From the cell containing the given text, extract its center point as [x, y] coordinate. 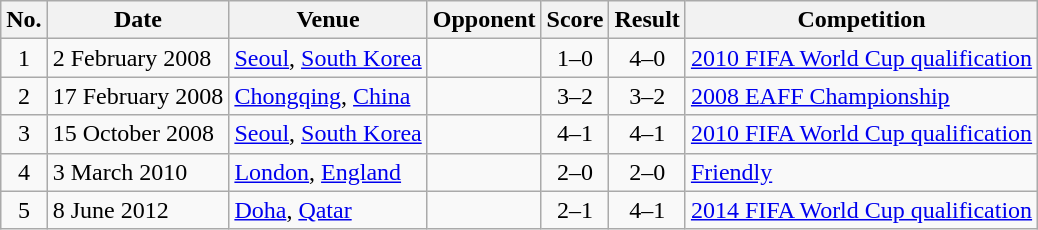
2014 FIFA World Cup qualification [861, 210]
1 [24, 58]
4–0 [647, 58]
Doha, Qatar [328, 210]
2008 EAFF Championship [861, 96]
Friendly [861, 172]
2–1 [575, 210]
Opponent [484, 20]
No. [24, 20]
2 February 2008 [138, 58]
Result [647, 20]
5 [24, 210]
Score [575, 20]
2 [24, 96]
London, England [328, 172]
Venue [328, 20]
Competition [861, 20]
Chongqing, China [328, 96]
1–0 [575, 58]
17 February 2008 [138, 96]
8 June 2012 [138, 210]
4 [24, 172]
3 March 2010 [138, 172]
15 October 2008 [138, 134]
3 [24, 134]
Date [138, 20]
